Locate the cell with the specified text and output its [x, y] center coordinate. 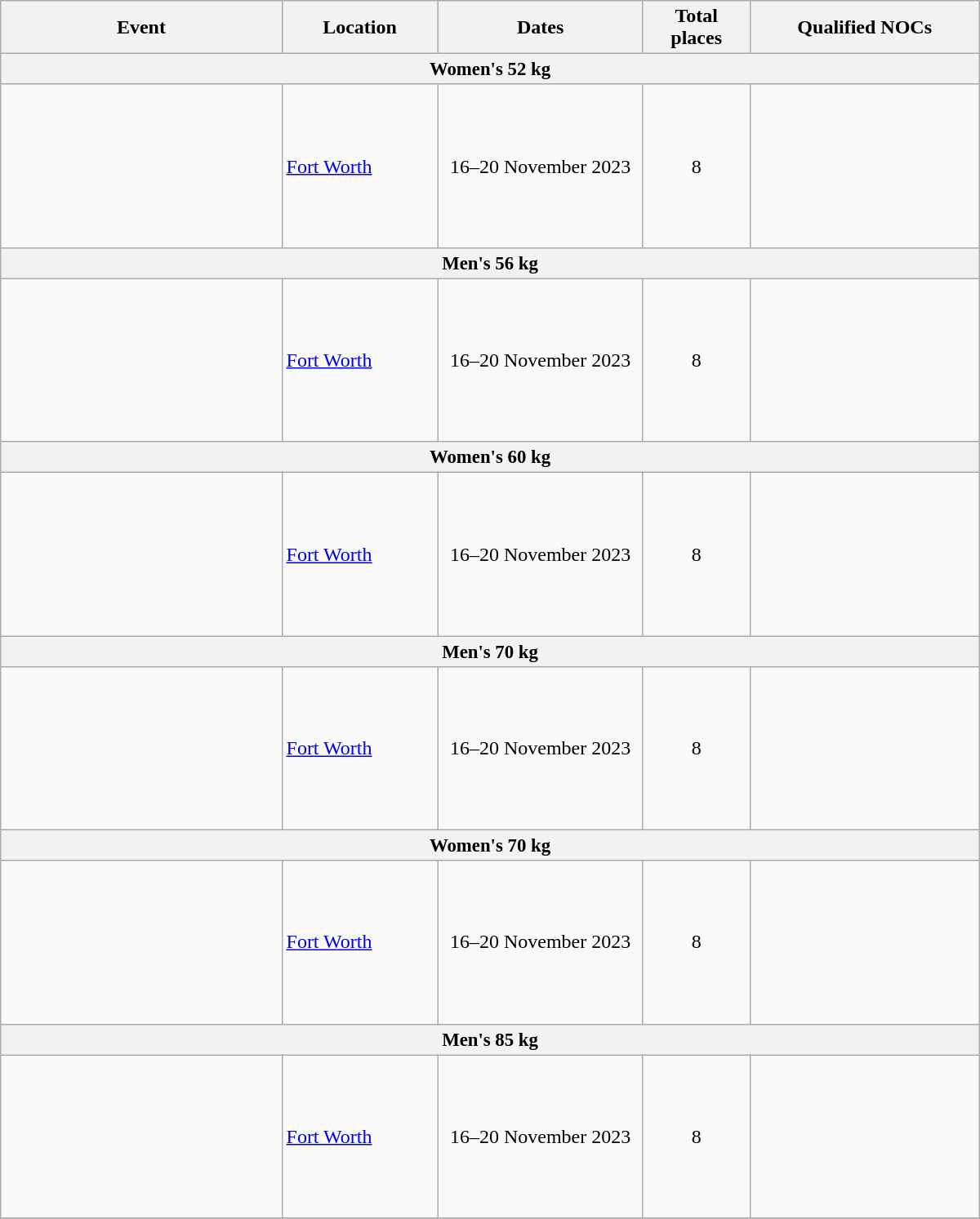
Total places [696, 28]
Women's 70 kg [490, 845]
Men's 85 kg [490, 1039]
Event [141, 28]
Dates [541, 28]
Women's 52 kg [490, 69]
Men's 56 kg [490, 263]
Location [359, 28]
Women's 60 kg [490, 457]
Qualified NOCs [864, 28]
Men's 70 kg [490, 652]
